Identify which cell holds the provided text, then report its (x, y) central coordinate. 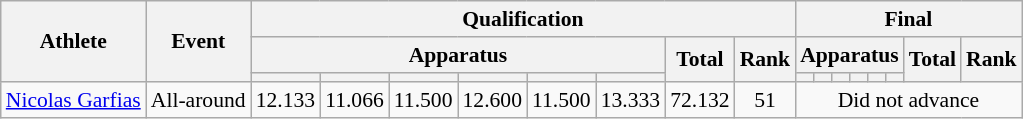
72.132 (700, 101)
Did not advance (908, 101)
Event (198, 42)
51 (766, 101)
11.066 (354, 101)
Qualification (524, 19)
12.133 (286, 101)
13.333 (630, 101)
Final (908, 19)
Athlete (74, 42)
12.600 (492, 101)
Nicolas Garfias (74, 101)
All-around (198, 101)
